Pinpoint the cell where the given text exists, returning its (x, y) midpoint coordinate. 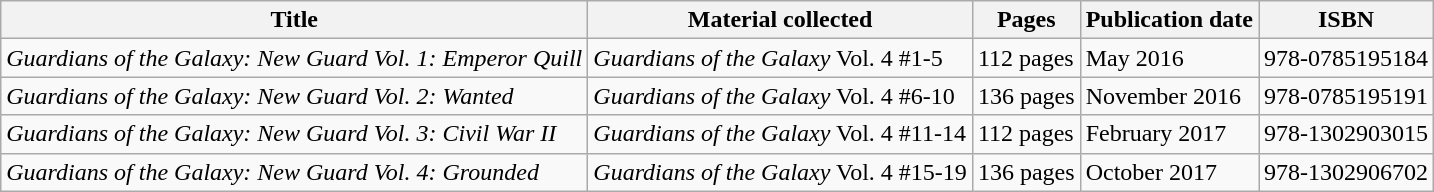
ISBN (1346, 20)
Publication date (1169, 20)
Guardians of the Galaxy Vol. 4 #1-5 (780, 58)
Material collected (780, 20)
October 2017 (1169, 172)
February 2017 (1169, 134)
Guardians of the Galaxy Vol. 4 #6-10 (780, 96)
Guardians of the Galaxy Vol. 4 #15-19 (780, 172)
978-1302906702 (1346, 172)
November 2016 (1169, 96)
Guardians of the Galaxy Vol. 4 #11-14 (780, 134)
978-1302903015 (1346, 134)
Guardians of the Galaxy: New Guard Vol. 3: Civil War II (294, 134)
Guardians of the Galaxy: New Guard Vol. 2: Wanted (294, 96)
Guardians of the Galaxy: New Guard Vol. 1: Emperor Quill (294, 58)
Title (294, 20)
May 2016 (1169, 58)
978-0785195191 (1346, 96)
Guardians of the Galaxy: New Guard Vol. 4: Grounded (294, 172)
Pages (1026, 20)
978-0785195184 (1346, 58)
